Detect which cell encompasses the target text, then output its [x, y] center coordinate. 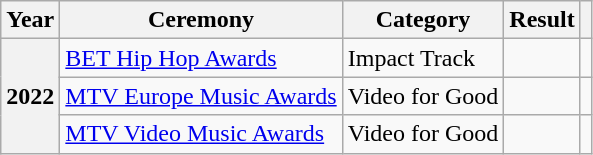
Impact Track [423, 58]
Year [30, 20]
MTV Europe Music Awards [201, 96]
Category [423, 20]
Result [542, 20]
BET Hip Hop Awards [201, 58]
Ceremony [201, 20]
MTV Video Music Awards [201, 134]
2022 [30, 96]
